Pinpoint the cell where the given text exists, returning its (x, y) midpoint coordinate. 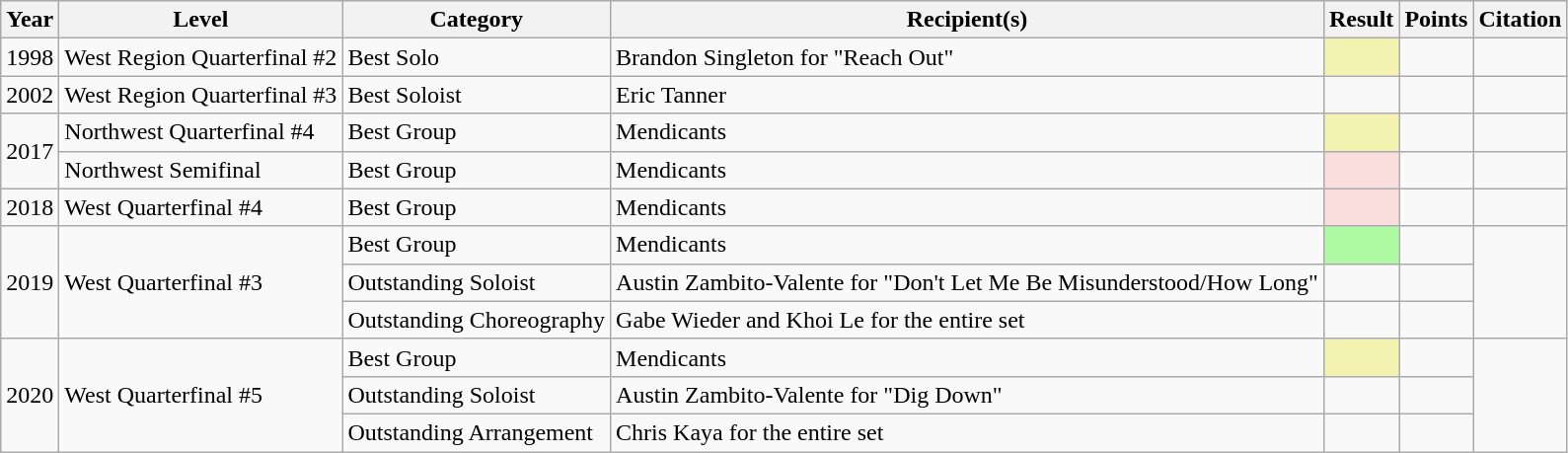
2019 (30, 282)
Northwest Quarterfinal #4 (201, 132)
Austin Zambito-Valente for "Don't Let Me Be Misunderstood/How Long" (967, 282)
Northwest Semifinal (201, 170)
Year (30, 20)
2020 (30, 395)
Austin Zambito-Valente for "Dig Down" (967, 395)
Recipient(s) (967, 20)
Outstanding Arrangement (477, 432)
2018 (30, 207)
Chris Kaya for the entire set (967, 432)
1998 (30, 57)
Gabe Wieder and Khoi Le for the entire set (967, 320)
Best Soloist (477, 95)
Citation (1520, 20)
Points (1437, 20)
Category (477, 20)
Outstanding Choreography (477, 320)
West Region Quarterfinal #3 (201, 95)
Eric Tanner (967, 95)
Best Solo (477, 57)
West Quarterfinal #3 (201, 282)
West Quarterfinal #4 (201, 207)
Level (201, 20)
2017 (30, 151)
Brandon Singleton for "Reach Out" (967, 57)
West Region Quarterfinal #2 (201, 57)
West Quarterfinal #5 (201, 395)
2002 (30, 95)
Result (1361, 20)
